Output the [X, Y] coordinate of the center of the cell containing the given text.  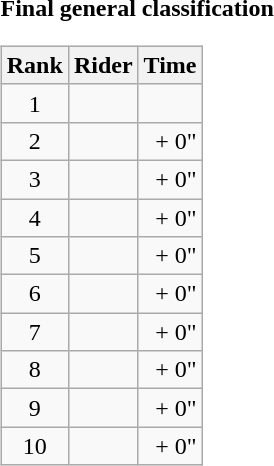
3 [34, 179]
9 [34, 408]
6 [34, 294]
1 [34, 103]
8 [34, 370]
Rank [34, 65]
4 [34, 217]
10 [34, 446]
2 [34, 141]
5 [34, 256]
7 [34, 332]
Rider [103, 65]
Time [170, 65]
